From the cell containing the given text, extract its center point as [X, Y] coordinate. 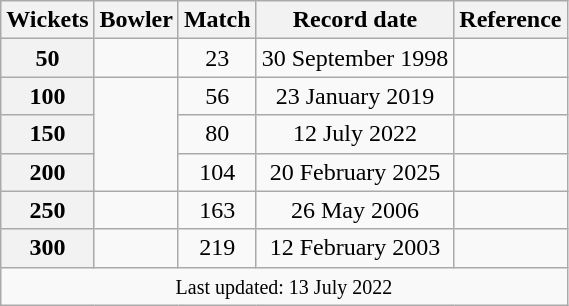
104 [217, 172]
23 January 2019 [355, 96]
Record date [355, 20]
Wickets [48, 20]
12 July 2022 [355, 134]
Reference [510, 20]
Last updated: 13 July 2022 [284, 286]
300 [48, 248]
Match [217, 20]
80 [217, 134]
12 February 2003 [355, 248]
163 [217, 210]
Bowler [136, 20]
50 [48, 58]
30 September 1998 [355, 58]
26 May 2006 [355, 210]
219 [217, 248]
250 [48, 210]
100 [48, 96]
150 [48, 134]
200 [48, 172]
56 [217, 96]
20 February 2025 [355, 172]
23 [217, 58]
